Search for the cell housing the specified text and yield its (X, Y) center coordinate. 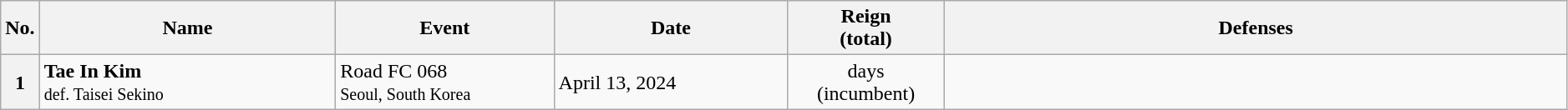
Date (671, 28)
Tae In Kimdef. Taisei Sekino (187, 82)
No. (20, 28)
Event (444, 28)
Reign(total) (865, 28)
Road FC 068Seoul, South Korea (444, 82)
Defenses (1256, 28)
1 (20, 82)
days(incumbent) (865, 82)
April 13, 2024 (671, 82)
Name (187, 28)
